Scan for the cell matching the given text and deliver its [x, y] coordinate at center. 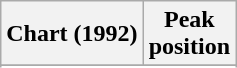
Peakposition [189, 34]
Chart (1992) [72, 34]
